Provide the (x, y) coordinate of the cell's center where the given text is located.  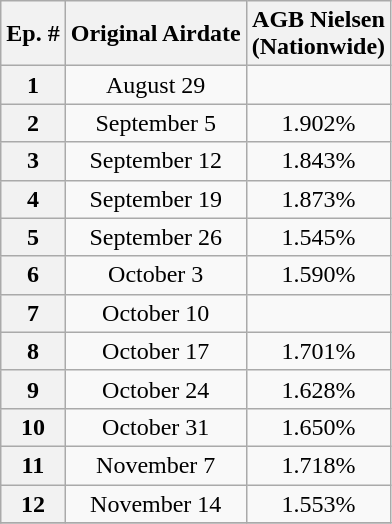
September 12 (156, 161)
1.545% (318, 237)
September 26 (156, 237)
1.718% (318, 465)
7 (33, 313)
4 (33, 199)
10 (33, 427)
August 29 (156, 85)
October 17 (156, 351)
5 (33, 237)
November 7 (156, 465)
6 (33, 275)
1.843% (318, 161)
September 19 (156, 199)
11 (33, 465)
2 (33, 123)
Original Airdate (156, 34)
3 (33, 161)
1.553% (318, 503)
October 31 (156, 427)
1 (33, 85)
1.590% (318, 275)
October 10 (156, 313)
12 (33, 503)
November 14 (156, 503)
Ep. # (33, 34)
October 24 (156, 389)
October 3 (156, 275)
September 5 (156, 123)
1.701% (318, 351)
8 (33, 351)
9 (33, 389)
1.650% (318, 427)
1.873% (318, 199)
1.628% (318, 389)
1.902% (318, 123)
AGB Nielsen(Nationwide) (318, 34)
